Capture the cell that displays the provided text and extract its [X, Y] central coordinate. 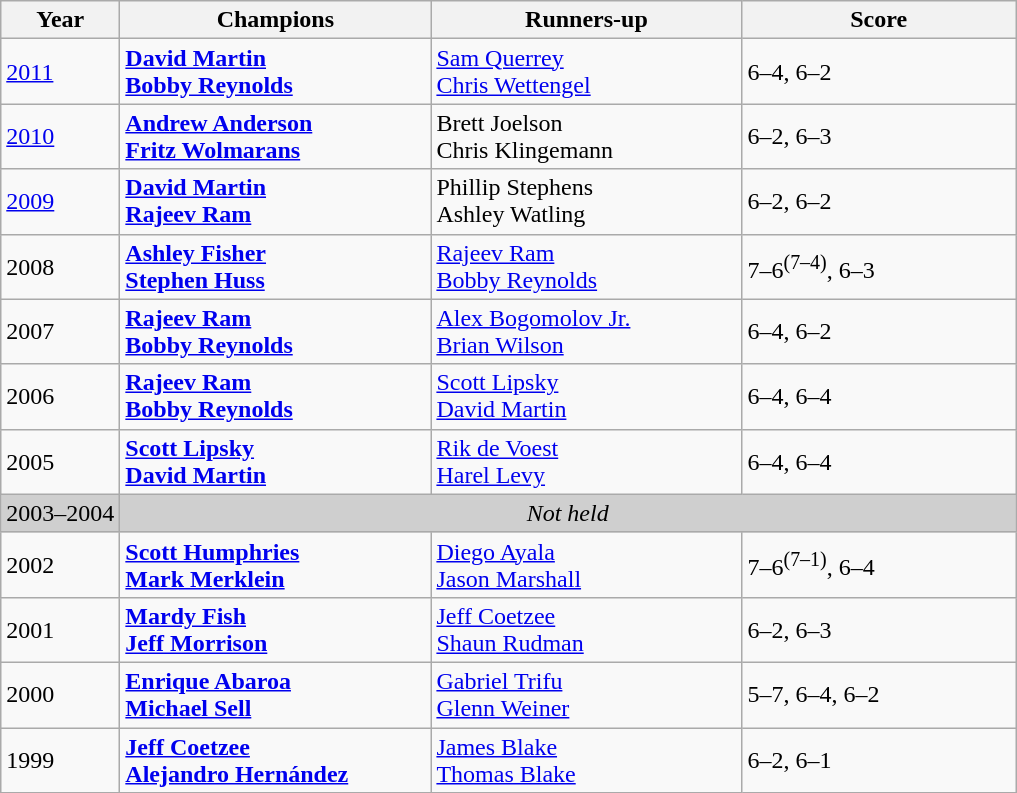
Sam Querrey Chris Wettengel [586, 72]
Brett Joelson Chris Klingemann [586, 136]
James Blake Thomas Blake [586, 760]
David Martin Rajeev Ram [276, 202]
Not held [568, 513]
Year [60, 20]
5–7, 6–4, 6–2 [879, 694]
Gabriel Trifu Glenn Weiner [586, 694]
Runners-up [586, 20]
2000 [60, 694]
1999 [60, 760]
2009 [60, 202]
2008 [60, 266]
Rik de Voest Harel Levy [586, 462]
Alex Bogomolov Jr. Brian Wilson [586, 332]
Enrique Abaroa Michael Sell [276, 694]
6–2, 6–2 [879, 202]
2006 [60, 396]
Champions [276, 20]
2005 [60, 462]
David Martin Bobby Reynolds [276, 72]
Jeff Coetzee Shaun Rudman [586, 630]
7–6(7–1), 6–4 [879, 564]
Mardy Fish Jeff Morrison [276, 630]
2011 [60, 72]
Score [879, 20]
Scott Humphries Mark Merklein [276, 564]
2007 [60, 332]
2002 [60, 564]
2001 [60, 630]
2010 [60, 136]
6–2, 6–1 [879, 760]
Diego Ayala Jason Marshall [586, 564]
Jeff Coetzee Alejandro Hernández [276, 760]
Andrew Anderson Fritz Wolmarans [276, 136]
Phillip Stephens Ashley Watling [586, 202]
7–6(7–4), 6–3 [879, 266]
Ashley Fisher Stephen Huss [276, 266]
2003–2004 [60, 513]
